Locate the cell with the specified text and output its [X, Y] center coordinate. 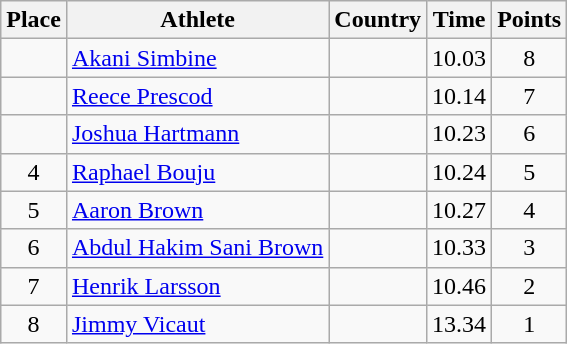
Joshua Hartmann [197, 134]
Akani Simbine [197, 58]
1 [530, 324]
10.46 [460, 286]
3 [530, 248]
10.27 [460, 210]
Time [460, 20]
Henrik Larsson [197, 286]
Country [378, 20]
Jimmy Vicaut [197, 324]
2 [530, 286]
Reece Prescod [197, 96]
10.14 [460, 96]
Points [530, 20]
10.23 [460, 134]
13.34 [460, 324]
Athlete [197, 20]
10.03 [460, 58]
Raphael Bouju [197, 172]
Aaron Brown [197, 210]
10.24 [460, 172]
Abdul Hakim Sani Brown [197, 248]
10.33 [460, 248]
Place [34, 20]
